Capture the cell that displays the provided text and extract its (x, y) central coordinate. 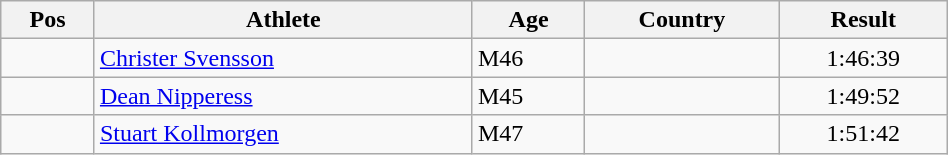
Athlete (283, 20)
Dean Nipperess (283, 96)
Age (528, 20)
M46 (528, 58)
1:49:52 (863, 96)
M45 (528, 96)
Pos (48, 20)
Christer Svensson (283, 58)
1:51:42 (863, 134)
Country (682, 20)
1:46:39 (863, 58)
Result (863, 20)
M47 (528, 134)
Stuart Kollmorgen (283, 134)
